Detect which cell encompasses the target text, then output its (X, Y) center coordinate. 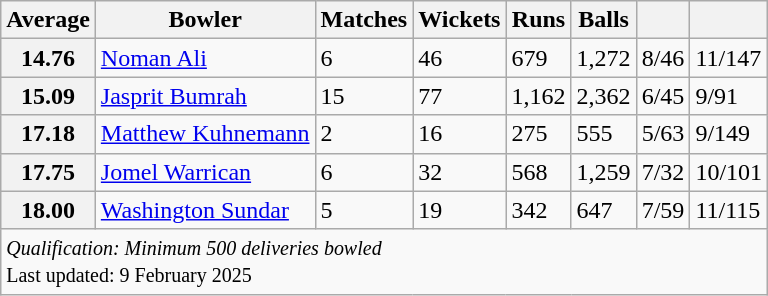
568 (538, 172)
Washington Sundar (205, 210)
77 (460, 96)
46 (460, 58)
8/46 (663, 58)
6/45 (663, 96)
Jasprit Bumrah (205, 96)
Jomel Warrican (205, 172)
Balls (604, 20)
1,162 (538, 96)
17.18 (48, 134)
1,259 (604, 172)
Runs (538, 20)
Qualification: Minimum 500 deliveries bowledLast updated: 9 February 2025 (384, 262)
2 (364, 134)
7/32 (663, 172)
9/91 (729, 96)
11/115 (729, 210)
Matches (364, 20)
5/63 (663, 134)
15 (364, 96)
Matthew Kuhnemann (205, 134)
2,362 (604, 96)
275 (538, 134)
11/147 (729, 58)
32 (460, 172)
Bowler (205, 20)
15.09 (48, 96)
16 (460, 134)
19 (460, 210)
555 (604, 134)
Noman Ali (205, 58)
10/101 (729, 172)
342 (538, 210)
5 (364, 210)
17.75 (48, 172)
7/59 (663, 210)
18.00 (48, 210)
679 (538, 58)
1,272 (604, 58)
9/149 (729, 134)
14.76 (48, 58)
Wickets (460, 20)
647 (604, 210)
Average (48, 20)
